Detect which cell encompasses the target text, then output its (x, y) center coordinate. 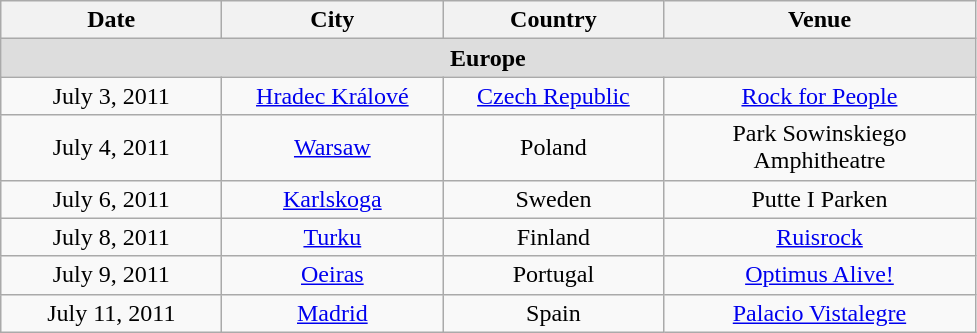
July 11, 2011 (112, 313)
July 4, 2011 (112, 148)
Palacio Vistalegre (820, 313)
Oeiras (332, 275)
Rock for People (820, 96)
Poland (554, 148)
July 8, 2011 (112, 237)
Country (554, 20)
City (332, 20)
Europe (488, 58)
July 9, 2011 (112, 275)
Warsaw (332, 148)
Sweden (554, 199)
Date (112, 20)
Park Sowinskiego Amphitheatre (820, 148)
July 6, 2011 (112, 199)
Hradec Králové (332, 96)
Putte I Parken (820, 199)
Portugal (554, 275)
Madrid (332, 313)
Turku (332, 237)
Spain (554, 313)
Venue (820, 20)
Czech Republic (554, 96)
Optimus Alive! (820, 275)
July 3, 2011 (112, 96)
Ruisrock (820, 237)
Karlskoga (332, 199)
Finland (554, 237)
